Locate the cell with the specified text and output its (X, Y) center coordinate. 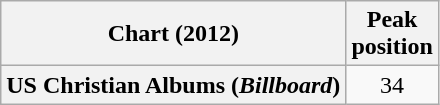
Chart (2012) (174, 34)
US Christian Albums (Billboard) (174, 85)
Peakposition (392, 34)
34 (392, 85)
